Output the (x, y) coordinate of the center of the cell containing the given text.  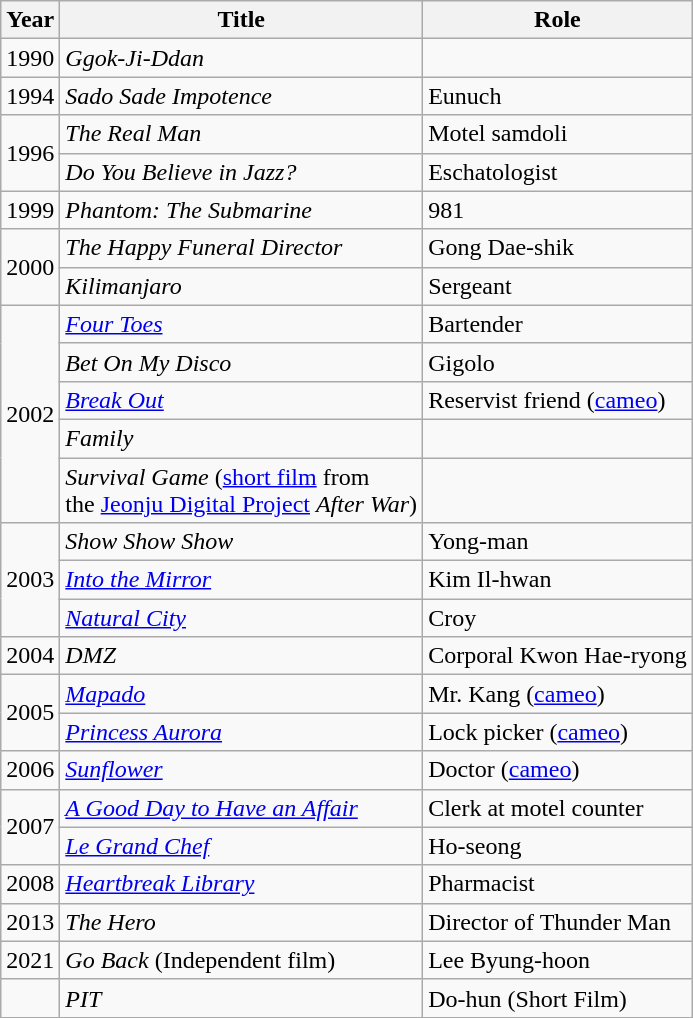
Kilimanjaro (242, 286)
Mapado (242, 694)
Show Show Show (242, 542)
Do-hun (Short Film) (558, 998)
2003 (30, 580)
Ho-seong (558, 846)
Director of Thunder Man (558, 922)
Bet On My Disco (242, 362)
Eunuch (558, 96)
Croy (558, 618)
Lee Byung-hoon (558, 960)
Sergeant (558, 286)
981 (558, 210)
Eschatologist (558, 172)
Gigolo (558, 362)
Corporal Kwon Hae-ryong (558, 656)
2000 (30, 267)
1999 (30, 210)
Family (242, 438)
Bartender (558, 324)
1990 (30, 58)
2008 (30, 884)
Into the Mirror (242, 580)
Le Grand Chef (242, 846)
Survival Game (short film from the Jeonju Digital Project After War) (242, 490)
Break Out (242, 400)
Mr. Kang (cameo) (558, 694)
Clerk at motel counter (558, 808)
Gong Dae-shik (558, 248)
Title (242, 20)
Sado Sade Impotence (242, 96)
2005 (30, 713)
Go Back (Independent film) (242, 960)
1996 (30, 153)
The Hero (242, 922)
Reservist friend (cameo) (558, 400)
PIT (242, 998)
Four Toes (242, 324)
Role (558, 20)
Lock picker (cameo) (558, 732)
1994 (30, 96)
2002 (30, 414)
2013 (30, 922)
Year (30, 20)
2007 (30, 827)
Phantom: The Submarine (242, 210)
The Happy Funeral Director (242, 248)
Do You Believe in Jazz? (242, 172)
Princess Aurora (242, 732)
Pharmacist (558, 884)
Natural City (242, 618)
Sunflower (242, 770)
2021 (30, 960)
A Good Day to Have an Affair (242, 808)
Ggok-Ji-Ddan (242, 58)
Kim Il-hwan (558, 580)
The Real Man (242, 134)
Doctor (cameo) (558, 770)
Motel samdoli (558, 134)
Yong-man (558, 542)
2006 (30, 770)
Heartbreak Library (242, 884)
2004 (30, 656)
DMZ (242, 656)
